Pinpoint the cell where the given text exists, returning its (X, Y) midpoint coordinate. 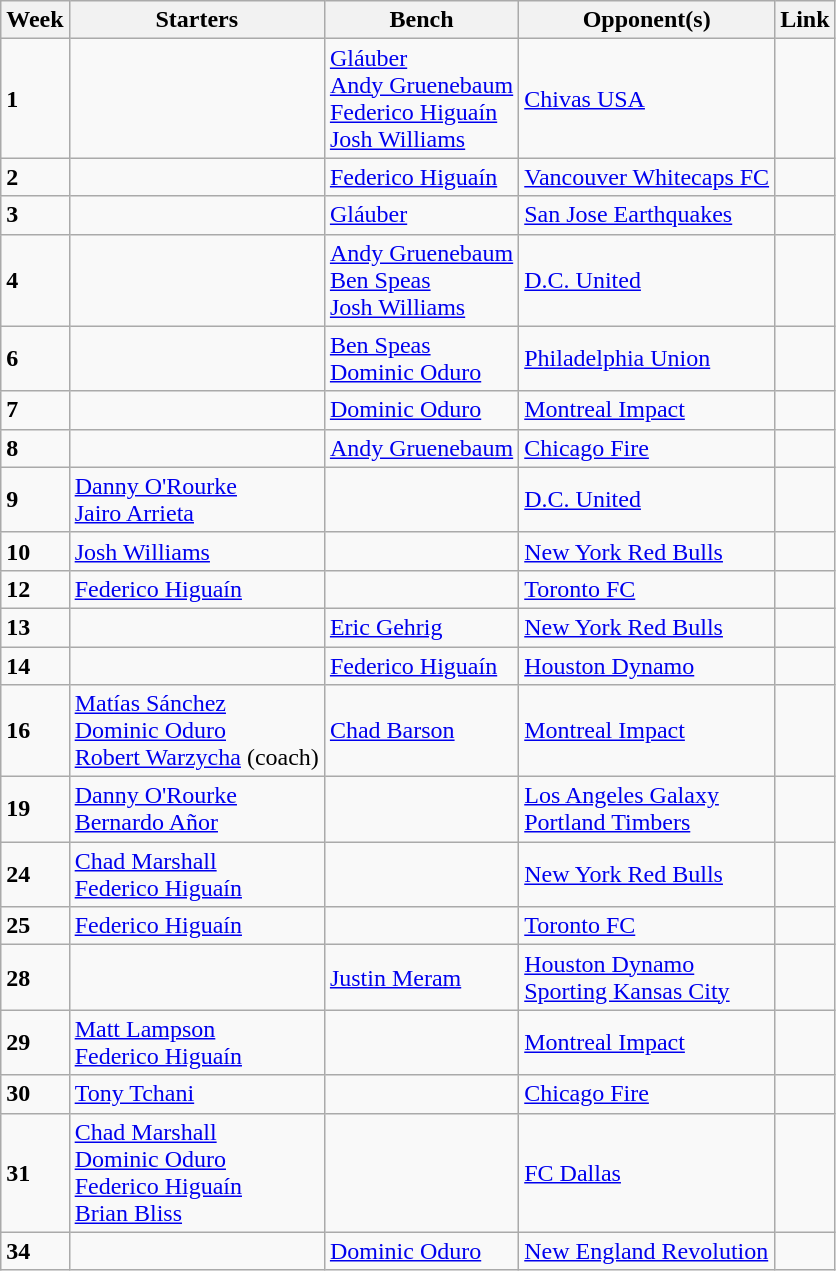
3 (35, 215)
Josh Williams (196, 551)
9 (35, 500)
Philadelphia Union (647, 358)
19 (35, 810)
25 (35, 926)
Chad Marshall Dominic Oduro Federico Higuaín Brian Bliss (196, 1172)
28 (35, 978)
Eric Gehrig (421, 627)
Andy Gruenebaum Ben Speas Josh Williams (421, 280)
Tony Tchani (196, 1094)
Matt Lampson Federico Higuaín (196, 1042)
24 (35, 874)
30 (35, 1094)
San Jose Earthquakes (647, 215)
6 (35, 358)
Danny O'Rourke Bernardo Añor (196, 810)
Justin Meram (421, 978)
Bench (421, 20)
Ben Speas Dominic Oduro (421, 358)
Opponent(s) (647, 20)
12 (35, 589)
Week (35, 20)
Houston Dynamo (647, 665)
New England Revolution (647, 1251)
4 (35, 280)
13 (35, 627)
Los Angeles Galaxy Portland Timbers (647, 810)
Andy Gruenebaum (421, 448)
16 (35, 731)
Vancouver Whitecaps FC (647, 177)
Starters (196, 20)
7 (35, 410)
Gláuber Andy Gruenebaum Federico Higuaín Josh Williams (421, 98)
Gláuber (421, 215)
Link (805, 20)
Danny O'Rourke Jairo Arrieta (196, 500)
Chivas USA (647, 98)
29 (35, 1042)
2 (35, 177)
Houston Dynamo Sporting Kansas City (647, 978)
34 (35, 1251)
31 (35, 1172)
1 (35, 98)
10 (35, 551)
Chad Marshall Federico Higuaín (196, 874)
Chad Barson (421, 731)
FC Dallas (647, 1172)
Matías Sánchez Dominic Oduro Robert Warzycha (coach) (196, 731)
8 (35, 448)
14 (35, 665)
